Output the [x, y] coordinate of the center of the cell containing the given text.  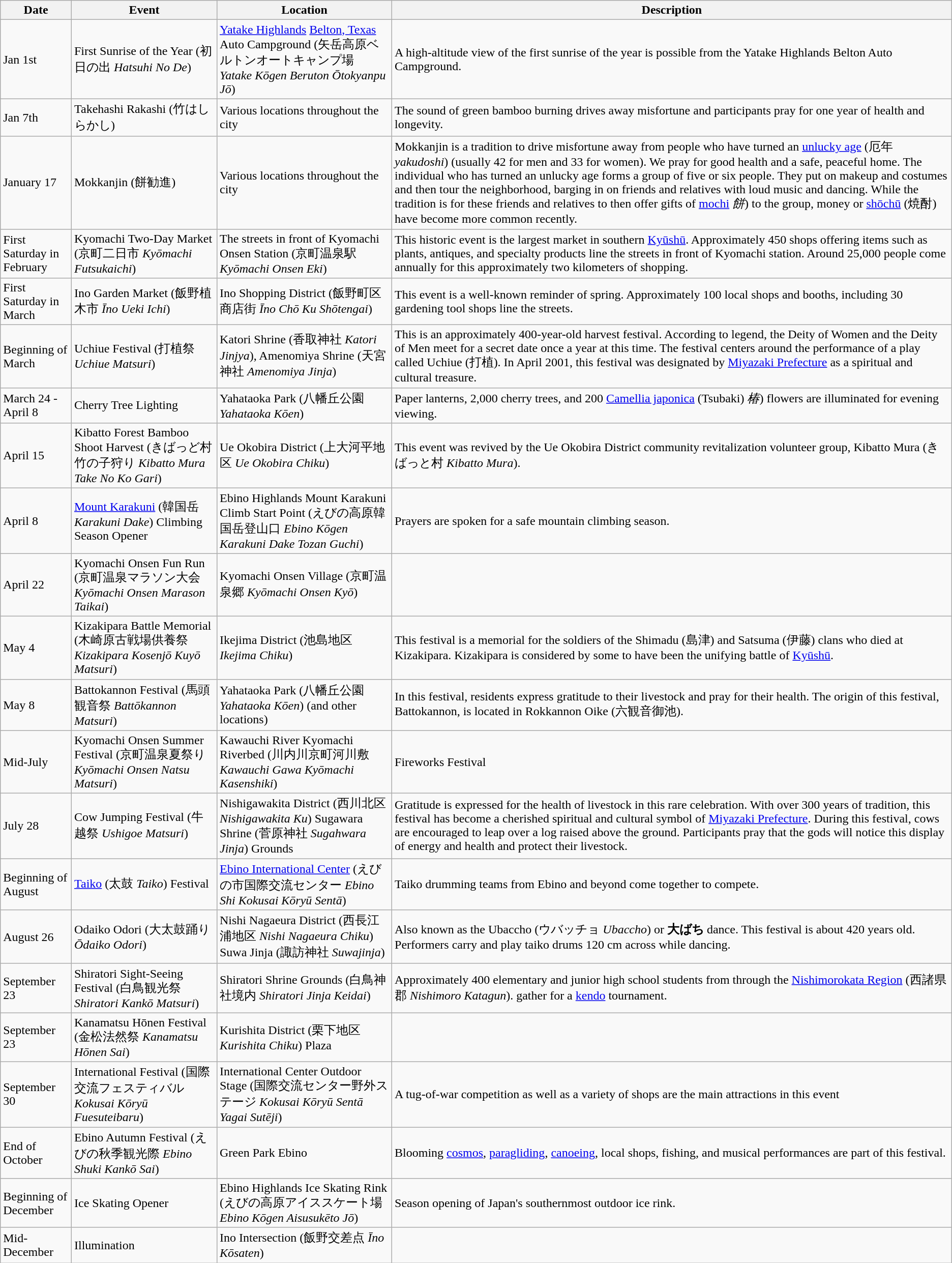
Nishi Nagaeura District (西長江浦地区 Nishi Nagaeura Chiku) Suwa Jinja (諏訪神社 Suwajinja) [304, 937]
Event [144, 10]
Jan 1st [36, 59]
First Saturday in February [36, 253]
Kyomachi Onsen Fun Run (京町温泉マラソン大会 Kyōmachi Onsen Marason Taikai) [144, 585]
Jan 7th [36, 118]
A high-altitude view of the first sunrise of the year is possible from the Yatake Highlands Belton Auto Campground. [672, 59]
Mokkanjin (餅勧進) [144, 183]
April 8 [36, 521]
Fireworks Festival [672, 762]
Kyomachi Two-Day Market (京町二日市 Kyōmachi Futsukaichi) [144, 253]
Yatake Highlands Belton, Texas Auto Campground (矢岳高原ベルトンオートキャンプ場 Yatake Kōgen Beruton Ōtokyanpu Jō) [304, 59]
Kizakipara Battle Memorial (木崎原古戦場供養祭 Kizakipara Kosenjō Kuyō Matsuri) [144, 648]
This event was revived by the Ue Okobira District community revitalization volunteer group, Kibatto Mura (きばっと村 Kibatto Mura). [672, 456]
Shiratori Shrine Grounds (白鳥神社境内 Shiratori Jinja Keidai) [304, 988]
Taiko (太鼓 Taiko) Festival [144, 884]
International Center Outdoor Stage (国際交流センター野外ステージ Kokusai Kōryū Sentā Yagai Sutēji) [304, 1094]
Kyomachi Onsen Summer Festival (京町温泉夏祭り Kyōmachi Onsen Natsu Matsuri) [144, 762]
End of October [36, 1153]
A tug-of-war competition as well as a variety of shops are the main attractions in this event [672, 1094]
Description [672, 10]
Location [304, 10]
Ebino Highlands Mount Karakuni Climb Start Point (えびの高原韓国岳登山口 Ebino Kōgen Karakuni Dake Tozan Guchi) [304, 521]
This event is a well-known reminder of spring. Approximately 100 local shops and booths, including 30 gardening tool shops line the streets. [672, 302]
Battokannon Festival (馬頭観音祭 Battōkannon Matsuri) [144, 705]
First Saturday in March [36, 302]
Ebino Autumn Festival (えびの秋季観光際 Ebino Shuki Kankō Sai) [144, 1153]
Ino Shopping District (飯野町区商店街 Īno Chō Ku Shōtengai) [304, 302]
July 28 [36, 826]
The sound of green bamboo burning drives away misfortune and participants pray for one year of health and longevity. [672, 118]
Mid-July [36, 762]
Beginning of March [36, 357]
Ino Intersection (飯野交差点 Īno Kōsaten) [304, 1245]
Date [36, 10]
May 8 [36, 705]
Illumination [144, 1245]
Ino Garden Market (飯野植木市 Īno Ueki Ichi) [144, 302]
Takehashi Rakashi (竹はしらかし) [144, 118]
The streets in front of Kyomachi Onsen Station (京町温泉駅 Kyōmachi Onsen Eki) [304, 253]
September 30 [36, 1094]
April 15 [36, 456]
Kawauchi River Kyomachi Riverbed (川内川京町河川敷 Kawauchi Gawa Kyōmachi Kasenshiki) [304, 762]
Yahataoka Park (八幡丘公園 Yahataoka Kōen) [304, 405]
January 17 [36, 183]
Kanamatsu Hōnen Festival (金松法然祭 Kanamatsu Hōnen Sai) [144, 1038]
Ikejima District (池島地区 Ikejima Chiku) [304, 648]
March 24 - April 8 [36, 405]
August 26 [36, 937]
Ebino Highlands Ice Skating Rink (えびの高原アイススケート場 Ebino Kōgen Aisusukēto Jō) [304, 1203]
Ue Okobira District (上大河平地区 Ue Okobira Chiku) [304, 456]
Ebino International Center (えびの市国際交流センター Ebino Shi Kokusai Kōryū Sentā) [304, 884]
Mid-December [36, 1245]
Paper lanterns, 2,000 cherry trees, and 200 Camellia japonica (Tsubaki) 椿) flowers are illuminated for evening viewing. [672, 405]
Ice Skating Opener [144, 1203]
International Festival (国際交流フェスティバル Kokusai Kōryū Fuesuteibaru) [144, 1094]
April 22 [36, 585]
First Sunrise of the Year (初日の出 Hatsuhi No De) [144, 59]
Uchiue Festival (打植祭 Uchiue Matsuri) [144, 357]
Shiratori Sight-Seeing Festival (白鳥観光祭 Shiratori Kankō Matsuri) [144, 988]
Green Park Ebino [304, 1153]
Katori Shrine (香取神社 Katori Jinjya), Amenomiya Shrine (天宮神社 Amenomiya Jinja) [304, 357]
Nishigawakita District (西川北区 Nishigawakita Ku) Sugawara Shrine (菅原神社 Sugahwara Jinja) Grounds [304, 826]
Beginning of August [36, 884]
Odaiko Odori (大太鼓踊り Ōdaiko Odori) [144, 937]
Cow Jumping Festival (牛越祭 Ushigoe Matsuri) [144, 826]
Prayers are spoken for a safe mountain climbing season. [672, 521]
Cherry Tree Lighting [144, 405]
Yahataoka Park (八幡丘公園 Yahataoka Kōen) (and other locations) [304, 705]
Kyomachi Onsen Village (京町温泉郷 Kyōmachi Onsen Kyō) [304, 585]
Mount Karakuni (韓国岳 Karakuni Dake) Climbing Season Opener [144, 521]
Kurishita District (栗下地区 Kurishita Chiku) Plaza [304, 1038]
Blooming cosmos, paragliding, canoeing, local shops, fishing, and musical performances are part of this festival. [672, 1153]
Beginning of December [36, 1203]
Season opening of Japan's southernmost outdoor ice rink. [672, 1203]
Kibatto Forest Bamboo Shoot Harvest (きばっど村竹の子狩り Kibatto Mura Take No Ko Gari) [144, 456]
Taiko drumming teams from Ebino and beyond come together to compete. [672, 884]
May 4 [36, 648]
